Output the [x, y] coordinate of the center of the cell containing the given text.  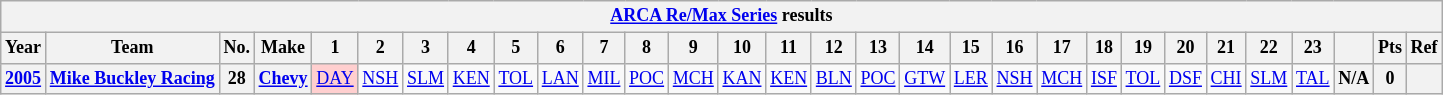
Chevy [283, 78]
0 [1390, 78]
11 [789, 48]
TAL [1313, 78]
Team [132, 48]
Pts [1390, 48]
KAN [742, 78]
LAN [560, 78]
GTW [925, 78]
ISF [1104, 78]
Mike Buckley Racing [132, 78]
Make [283, 48]
N/A [1354, 78]
10 [742, 48]
3 [426, 48]
6 [560, 48]
16 [1014, 48]
19 [1142, 48]
13 [878, 48]
18 [1104, 48]
CHI [1226, 78]
17 [1062, 48]
21 [1226, 48]
15 [972, 48]
Ref [1424, 48]
1 [335, 48]
22 [1269, 48]
2005 [24, 78]
28 [236, 78]
LER [972, 78]
8 [647, 48]
12 [834, 48]
4 [471, 48]
7 [604, 48]
No. [236, 48]
9 [693, 48]
ARCA Re/Max Series results [722, 16]
20 [1186, 48]
DSF [1186, 78]
DAY [335, 78]
14 [925, 48]
23 [1313, 48]
MIL [604, 78]
BLN [834, 78]
Year [24, 48]
2 [380, 48]
5 [516, 48]
